Determine the [X, Y] coordinate at the center of the cell enclosing the given text.  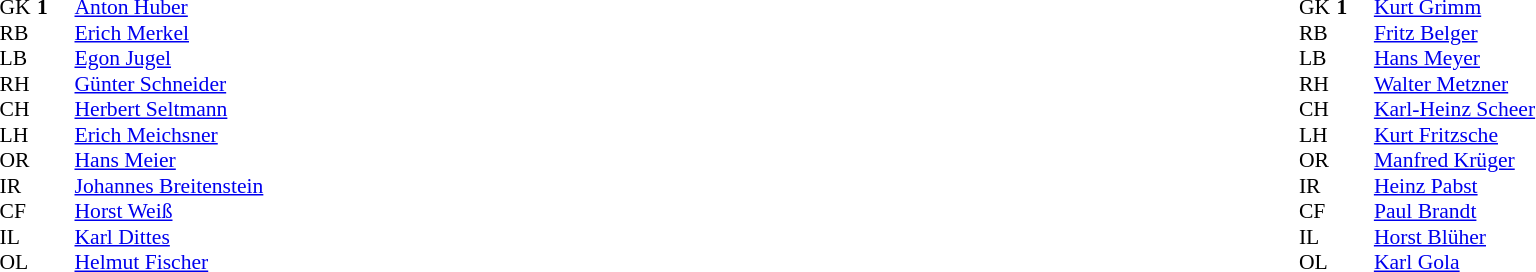
Kurt Fritzsche [1454, 135]
Egon Jugel [168, 59]
Karl-Heinz Scheer [1454, 109]
Hans Meier [168, 161]
Herbert Seltmann [168, 109]
Günter Schneider [168, 84]
Fritz Belger [1454, 33]
Paul Brandt [1454, 211]
Horst Blüher [1454, 237]
Karl Dittes [168, 237]
Erich Meichsner [168, 135]
Hans Meyer [1454, 59]
Heinz Pabst [1454, 186]
Manfred Krüger [1454, 161]
Horst Weiß [168, 211]
Johannes Breitenstein [168, 186]
Walter Metzner [1454, 84]
Erich Merkel [168, 33]
